For the text-containing cell, return its midpoint in (X, Y) coordinate format. 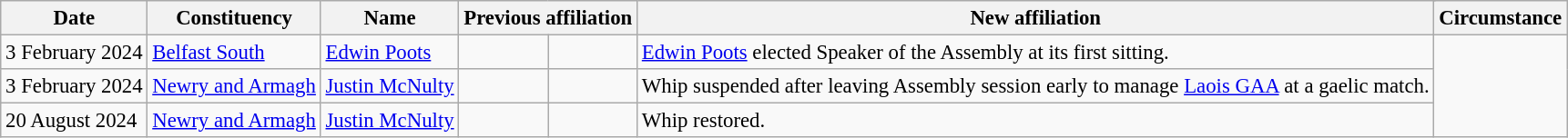
Constituency (234, 18)
20 August 2024 (75, 121)
Circumstance (1501, 18)
Name (390, 18)
Previous affiliation (548, 18)
Belfast South (234, 53)
Date (75, 18)
New affiliation (1036, 18)
Whip suspended after leaving Assembly session early to manage Laois GAA at a gaelic match. (1036, 86)
Edwin Poots (390, 53)
Whip restored. (1036, 121)
Edwin Poots elected Speaker of the Assembly at its first sitting. (1036, 53)
